Identify which cell holds the provided text, then report its [x, y] central coordinate. 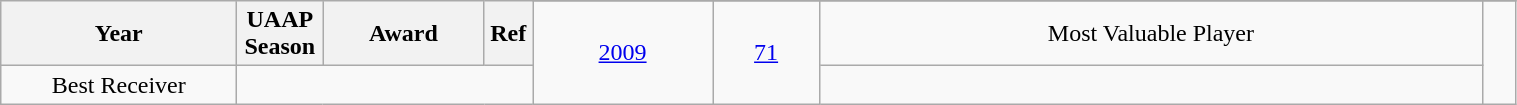
Year [119, 34]
71 [766, 52]
Award [404, 34]
UAAP Season [280, 34]
Most Valuable Player [1152, 34]
2009 [622, 52]
Ref [508, 34]
Best Receiver [119, 85]
